Locate the cell with the specified text and output its (X, Y) center coordinate. 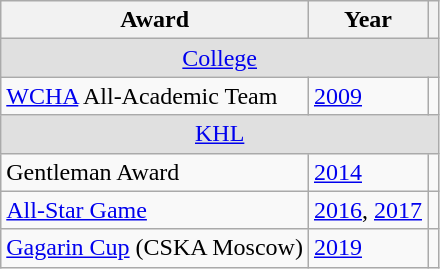
KHL (220, 134)
2009 (368, 96)
2014 (368, 172)
Award (155, 20)
Gagarin Cup (CSKA Moscow) (155, 248)
2016, 2017 (368, 210)
All-Star Game (155, 210)
2019 (368, 248)
Gentleman Award (155, 172)
College (220, 58)
WCHA All-Academic Team (155, 96)
Year (368, 20)
